Extract the (x, y) coordinate from the center of the cell holding the provided text.  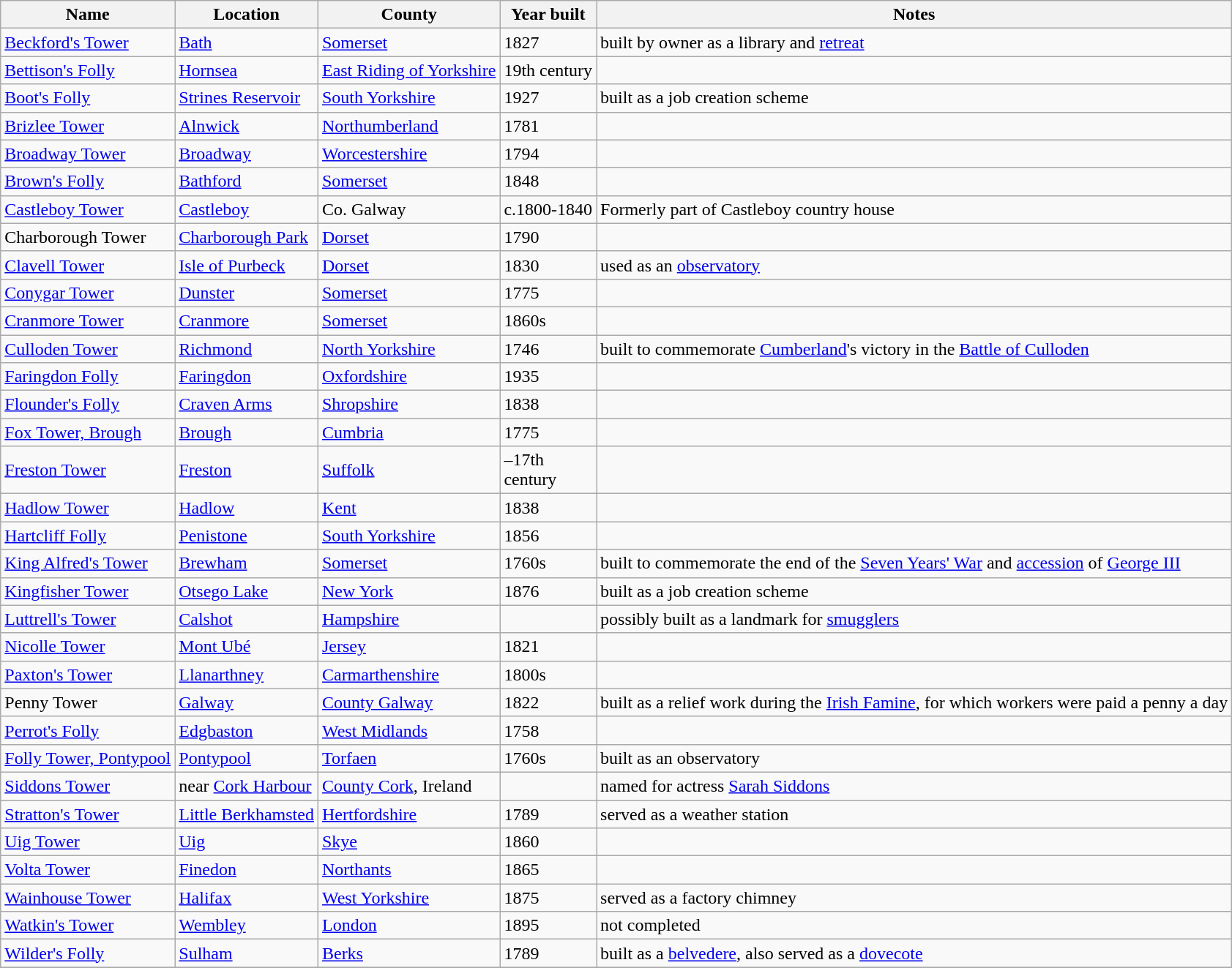
County (408, 15)
Kent (408, 508)
Torfaen (408, 758)
1830 (548, 265)
Halifax (247, 898)
Freston (247, 470)
Kingfisher Tower (88, 591)
West Midlands (408, 730)
Northumberland (408, 126)
1848 (548, 181)
Hadlow Tower (88, 508)
1758 (548, 730)
East Riding of Yorkshire (408, 70)
Hertfordshire (408, 814)
Culloden Tower (88, 349)
near Cork Harbour (247, 786)
Suffolk (408, 470)
Craven Arms (247, 405)
used as an observatory (914, 265)
Broadway (247, 154)
Siddons Tower (88, 786)
named for actress Sarah Siddons (914, 786)
Pontypool (247, 758)
Luttrell's Tower (88, 619)
Name (88, 15)
Brizlee Tower (88, 126)
Cranmore Tower (88, 320)
Strines Reservoir (247, 98)
Little Berkhamsted (247, 814)
Conygar Tower (88, 293)
1935 (548, 377)
1800s (548, 675)
Volta Tower (88, 870)
c.1800-1840 (548, 209)
1895 (548, 926)
Hadlow (247, 508)
Northants (408, 870)
Uig Tower (88, 842)
Llanarthney (247, 675)
Broadway Tower (88, 154)
1876 (548, 591)
built by owner as a library and retreat (914, 42)
1790 (548, 237)
Bathford (247, 181)
Brown's Folly (88, 181)
Oxfordshire (408, 377)
Edgbaston (247, 730)
Finedon (247, 870)
1746 (548, 349)
Co. Galway (408, 209)
Charborough Park (247, 237)
Hornsea (247, 70)
Mont Ubé (247, 647)
Brewham (247, 563)
Faringdon (247, 377)
Cumbria (408, 432)
1856 (548, 536)
Sulham (247, 953)
–17thcentury (548, 470)
Berks (408, 953)
London (408, 926)
Worcestershire (408, 154)
not completed (914, 926)
1827 (548, 42)
Calshot (247, 619)
Skye (408, 842)
County Cork, Ireland (408, 786)
possibly built as a landmark for smugglers (914, 619)
Penistone (247, 536)
Bath (247, 42)
New York (408, 591)
built to commemorate Cumberland's victory in the Battle of Culloden (914, 349)
1875 (548, 898)
Folly Tower, Pontypool (88, 758)
served as a weather station (914, 814)
Carmarthenshire (408, 675)
Dunster (247, 293)
Richmond (247, 349)
Beckford's Tower (88, 42)
County Galway (408, 702)
Shropshire (408, 405)
Hartcliff Folly (88, 536)
Galway (247, 702)
Flounder's Folly (88, 405)
1865 (548, 870)
Penny Tower (88, 702)
Jersey (408, 647)
Otsego Lake (247, 591)
built as an observatory (914, 758)
Watkin's Tower (88, 926)
Wainhouse Tower (88, 898)
King Alfred's Tower (88, 563)
19th century (548, 70)
served as a factory chimney (914, 898)
Formerly part of Castleboy country house (914, 209)
Boot's Folly (88, 98)
1860s (548, 320)
1821 (548, 647)
built as a relief work during the Irish Famine, for which workers were paid a penny a day (914, 702)
Stratton's Tower (88, 814)
West Yorkshire (408, 898)
Hampshire (408, 619)
Perrot's Folly (88, 730)
Alnwick (247, 126)
1794 (548, 154)
Paxton's Tower (88, 675)
1781 (548, 126)
Wilder's Folly (88, 953)
Cranmore (247, 320)
Castleboy (247, 209)
1927 (548, 98)
Notes (914, 15)
North Yorkshire (408, 349)
Faringdon Folly (88, 377)
Freston Tower (88, 470)
1822 (548, 702)
Bettison's Folly (88, 70)
built as a belvedere, also served as a dovecote (914, 953)
1860 (548, 842)
Castleboy Tower (88, 209)
built to commemorate the end of the Seven Years' War and accession of George III (914, 563)
Location (247, 15)
Brough (247, 432)
Clavell Tower (88, 265)
Charborough Tower (88, 237)
Year built (548, 15)
Isle of Purbeck (247, 265)
Wembley (247, 926)
Uig (247, 842)
Nicolle Tower (88, 647)
Fox Tower, Brough (88, 432)
